Provide the (x, y) coordinate of the cell's center where the given text is located.  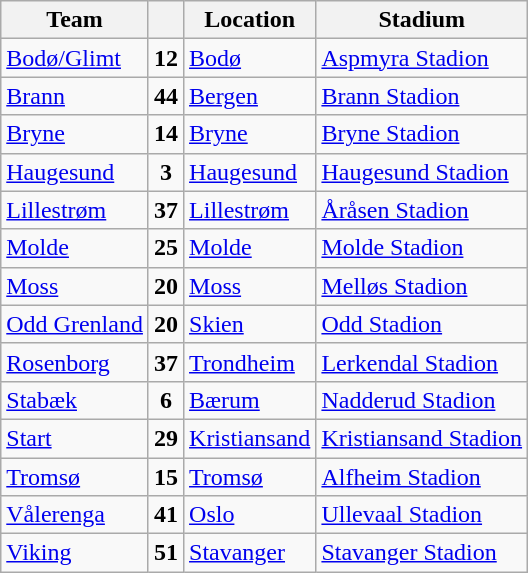
25 (166, 248)
Vålerenga (75, 515)
Åråsen Stadion (422, 210)
Molde Stadion (422, 248)
14 (166, 134)
Kristiansand Stadion (422, 438)
Stavanger (250, 553)
Odd Stadion (422, 324)
Bærum (250, 400)
3 (166, 172)
Viking (75, 553)
Rosenborg (75, 362)
Bryne Stadion (422, 134)
44 (166, 96)
Haugesund Stadion (422, 172)
29 (166, 438)
Trondheim (250, 362)
Bodø/Glimt (75, 58)
Brann (75, 96)
Bodø (250, 58)
Location (250, 20)
Odd Grenland (75, 324)
15 (166, 477)
Stavanger Stadion (422, 553)
41 (166, 515)
Stabæk (75, 400)
51 (166, 553)
Skien (250, 324)
Bergen (250, 96)
Brann Stadion (422, 96)
Start (75, 438)
Aspmyra Stadion (422, 58)
12 (166, 58)
Nadderud Stadion (422, 400)
Stadium (422, 20)
Alfheim Stadion (422, 477)
Ullevaal Stadion (422, 515)
Oslo (250, 515)
Team (75, 20)
Lerkendal Stadion (422, 362)
Melløs Stadion (422, 286)
6 (166, 400)
Kristiansand (250, 438)
